Scan for the cell matching the given text and deliver its (x, y) coordinate at center. 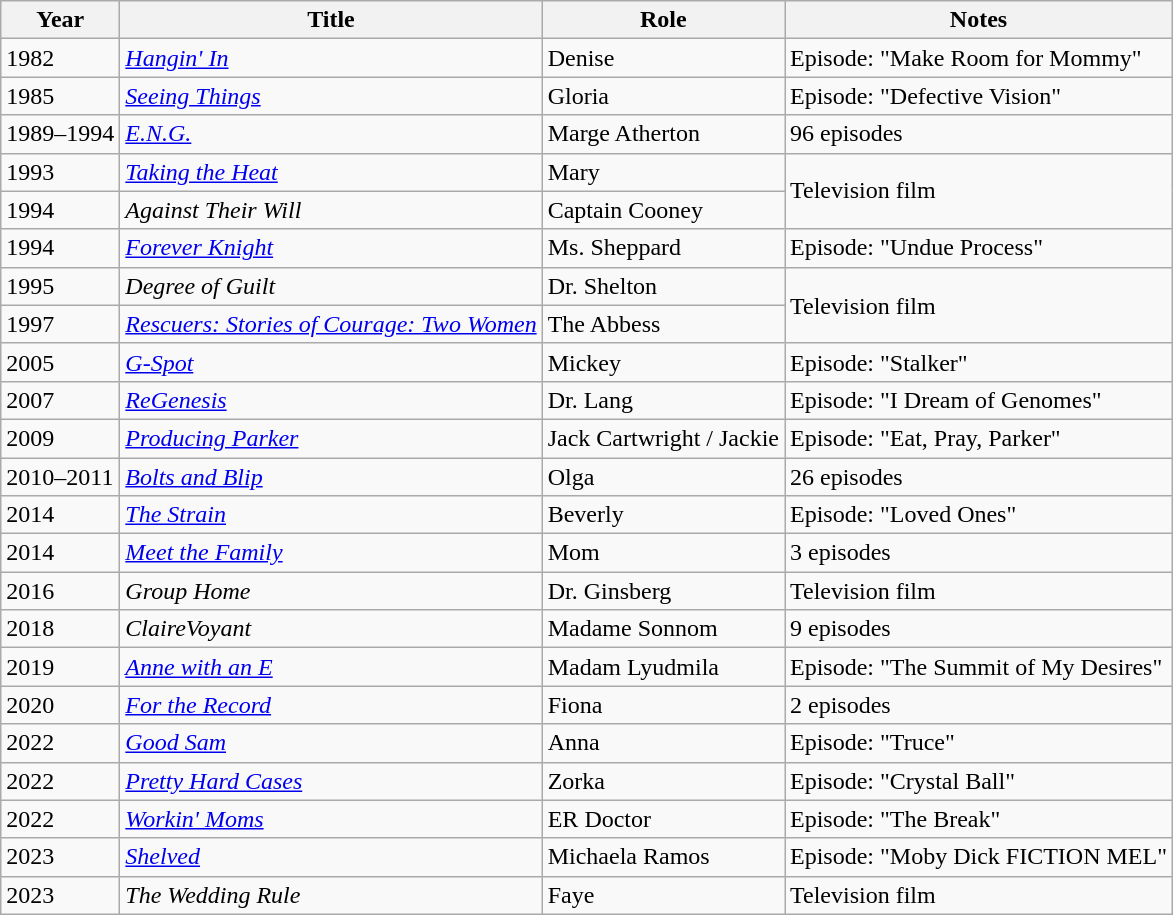
Marge Atherton (663, 134)
ClaireVoyant (331, 629)
Role (663, 20)
Episode: "Truce" (978, 743)
Beverly (663, 515)
2005 (60, 362)
Bolts and Blip (331, 477)
Dr. Shelton (663, 286)
26 episodes (978, 477)
Degree of Guilt (331, 286)
3 episodes (978, 553)
Mickey (663, 362)
Mary (663, 172)
Ms. Sheppard (663, 248)
Anna (663, 743)
Anne with an E (331, 667)
Dr. Ginsberg (663, 591)
The Strain (331, 515)
Madam Lyudmila (663, 667)
E.N.G. (331, 134)
Forever Knight (331, 248)
ReGenesis (331, 400)
Fiona (663, 705)
2010–2011 (60, 477)
2019 (60, 667)
2009 (60, 438)
ER Doctor (663, 819)
2007 (60, 400)
1985 (60, 96)
1993 (60, 172)
G-Spot (331, 362)
Faye (663, 895)
Year (60, 20)
96 episodes (978, 134)
Episode: "Moby Dick FICTION MEL" (978, 857)
Meet the Family (331, 553)
Michaela Ramos (663, 857)
Title (331, 20)
2 episodes (978, 705)
Episode: "Make Room for Mommy" (978, 58)
2020 (60, 705)
Mom (663, 553)
Seeing Things (331, 96)
Episode: "Loved Ones" (978, 515)
2018 (60, 629)
Madame Sonnom (663, 629)
Episode: "Defective Vision" (978, 96)
1989–1994 (60, 134)
Against Their Will (331, 210)
Captain Cooney (663, 210)
Notes (978, 20)
Episode: "Undue Process" (978, 248)
Olga (663, 477)
Rescuers: Stories of Courage: Two Women (331, 324)
2016 (60, 591)
Dr. Lang (663, 400)
Episode: "Crystal Ball" (978, 781)
Good Sam (331, 743)
Pretty Hard Cases (331, 781)
9 episodes (978, 629)
Episode: "Eat, Pray, Parker" (978, 438)
Producing Parker (331, 438)
Episode: "The Summit of My Desires" (978, 667)
1982 (60, 58)
The Abbess (663, 324)
Workin' Moms (331, 819)
1997 (60, 324)
Jack Cartwright / Jackie (663, 438)
Taking the Heat (331, 172)
1995 (60, 286)
Shelved (331, 857)
The Wedding Rule (331, 895)
Episode: "Stalker" (978, 362)
Gloria (663, 96)
Episode: "I Dream of Genomes" (978, 400)
Hangin' In (331, 58)
Denise (663, 58)
Group Home (331, 591)
For the Record (331, 705)
Episode: "The Break" (978, 819)
Zorka (663, 781)
